Scan for the cell matching the given text and deliver its (X, Y) coordinate at center. 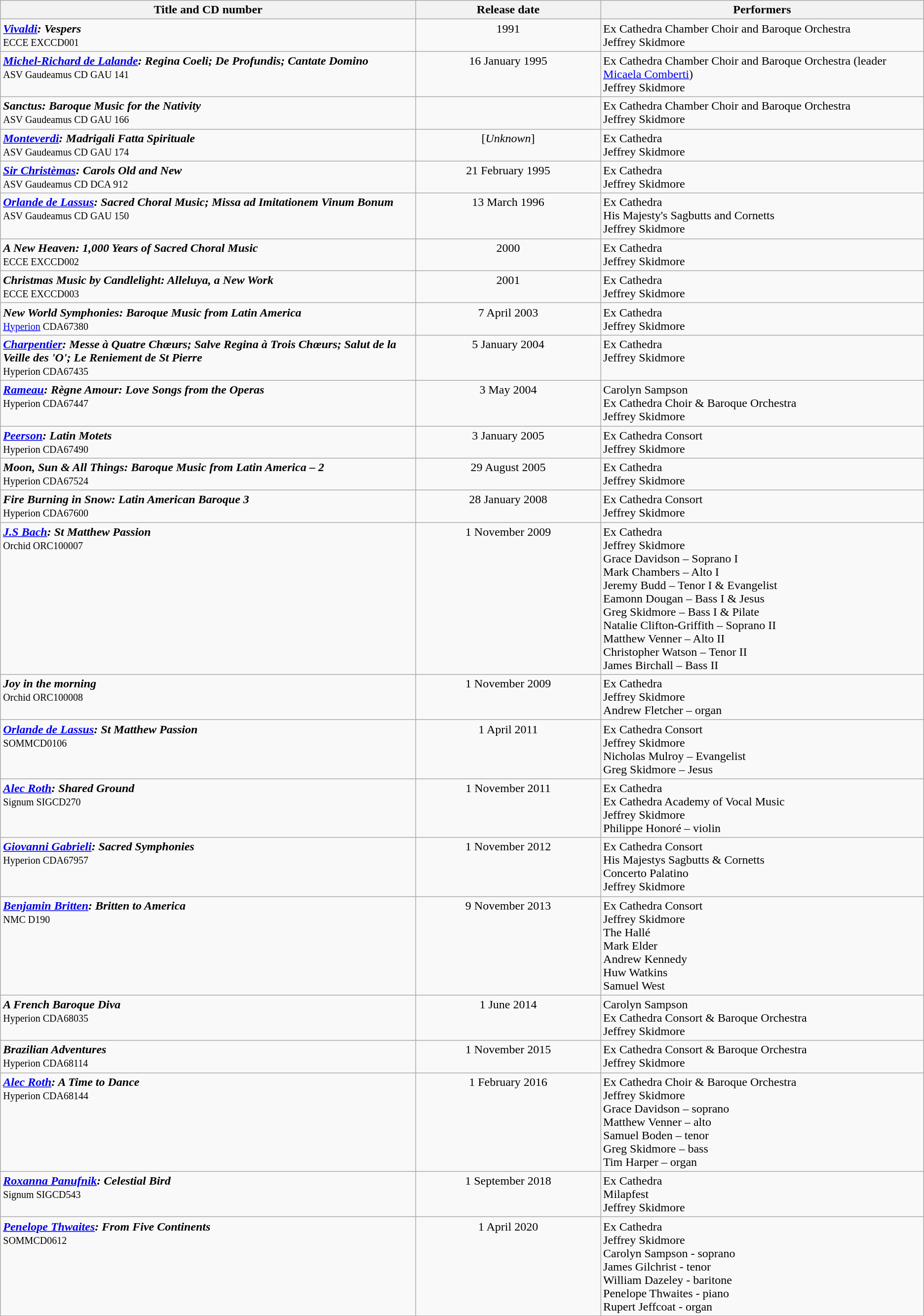
Penelope Thwaites: From Five ContinentsSOMMCD0612 (208, 1266)
Ex Cathedra ConsortJeffrey SkidmoreThe HalléMark ElderAndrew KennedyHuw WatkinsSamuel West (762, 946)
Ex Cathedra Chamber Choir and Baroque Orchestra (leader Micaela Comberti)Jeffrey Skidmore (762, 74)
Brazilian AdventuresHyperion CDA68114 (208, 1057)
29 August 2005 (508, 474)
A New Heaven: 1,000 Years of Sacred Choral MusicECCE EXCCD002 (208, 255)
21 February 1995 (508, 177)
Charpentier: Messe à Quatre Chœurs; Salve Regina à Trois Chœurs; Salut de la Veille des 'O'; Le Reniement de St PierreHyperion CDA67435 (208, 358)
1 November 2015 (508, 1057)
Release date (508, 10)
Title and CD number (208, 10)
Ex CathedraHis Majesty's Sagbutts and CornettsJeffrey Skidmore (762, 216)
1 June 2014 (508, 1018)
3 May 2004 (508, 403)
Roxanna Panufnik: Celestial BirdSignum SIGCD543 (208, 1194)
Giovanni Gabrieli: Sacred SymphoniesHyperion CDA67957 (208, 867)
Peerson: Latin MotetsHyperion CDA67490 (208, 441)
Monteverdi: Madrigali Fatta SpiritualeASV Gaudeamus CD GAU 174 (208, 145)
Sanctus: Baroque Music for the NativityASV Gaudeamus CD GAU 166 (208, 113)
2001 (508, 286)
1 November 2011 (508, 808)
[Unknown] (508, 145)
1 February 2016 (508, 1122)
Orlande de Lassus: St Matthew PassionSOMMCD0106 (208, 750)
Ex CathedraMilapfestJeffrey Skidmore (762, 1194)
Ex CathedraEx Cathedra Academy of Vocal MusicJeffrey SkidmorePhilippe Honoré – violin (762, 808)
New World Symphonies: Baroque Music from Latin AmericaHyperion CDA67380 (208, 319)
Ex CathedraJeffrey SkidmoreCarolyn Sampson - sopranoJames Gilchrist - tenorWilliam Dazeley - baritonePenelope Thwaites - pianoRupert Jeffcoat - organ (762, 1266)
Ex Cathedra ConsortHis Majestys Sagbutts & CornettsConcerto PalatinoJeffrey Skidmore (762, 867)
J.S Bach: St Matthew PassionOrchid ORC100007 (208, 598)
Performers (762, 10)
Fire Burning in Snow: Latin American Baroque 3Hyperion CDA67600 (208, 507)
Christmas Music by Candlelight: Alleluya, a New WorkECCE EXCCD003 (208, 286)
13 March 1996 (508, 216)
Carolyn SampsonEx Cathedra Consort & Baroque OrchestraJeffrey Skidmore (762, 1018)
16 January 1995 (508, 74)
Alec Roth: Shared GroundSignum SIGCD270 (208, 808)
Vivaldi: VespersECCE EXCCD001 (208, 36)
2000 (508, 255)
28 January 2008 (508, 507)
Sir Christèmas: Carols Old and NewASV Gaudeamus CD DCA 912 (208, 177)
9 November 2013 (508, 946)
Moon, Sun & All Things: Baroque Music from Latin America – 2Hyperion CDA67524 (208, 474)
1 September 2018 (508, 1194)
Alec Roth: A Time to DanceHyperion CDA68144 (208, 1122)
Ex Cathedra Consort & Baroque OrchestraJeffrey Skidmore (762, 1057)
1 April 2011 (508, 750)
3 January 2005 (508, 441)
Carolyn SampsonEx Cathedra Choir & Baroque OrchestraJeffrey Skidmore (762, 403)
Ex CathedraJeffrey SkidmoreAndrew Fletcher – organ (762, 697)
Rameau: Règne Amour: Love Songs from the OperasHyperion CDA67447 (208, 403)
Ex Cathedra ConsortJeffrey SkidmoreNicholas Mulroy – EvangelistGreg Skidmore – Jesus (762, 750)
5 January 2004 (508, 358)
Orlande de Lassus: Sacred Choral Music; Missa ad Imitationem Vinum BonumASV Gaudeamus CD GAU 150 (208, 216)
A French Baroque DivaHyperion CDA68035 (208, 1018)
7 April 2003 (508, 319)
Joy in the morningOrchid ORC100008 (208, 697)
1 November 2012 (508, 867)
1 April 2020 (508, 1266)
Benjamin Britten: Britten to AmericaNMC D190 (208, 946)
Michel-Richard de Lalande: Regina Coeli; De Profundis; Cantate DominoASV Gaudeamus CD GAU 141 (208, 74)
1991 (508, 36)
